Capture the cell that displays the provided text and extract its (x, y) central coordinate. 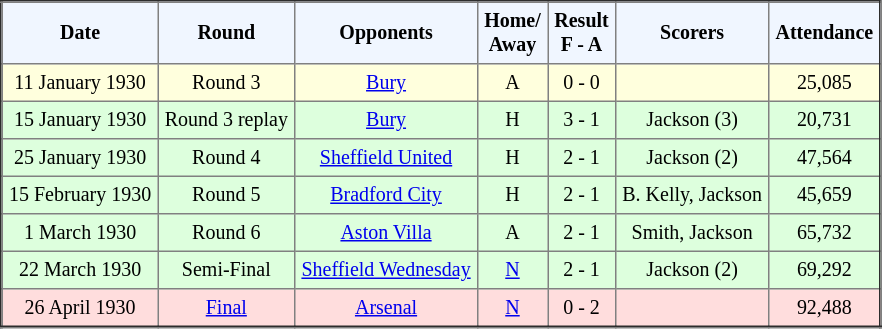
Opponents (386, 33)
Round 5 (226, 195)
69,292 (825, 270)
Smith, Jackson (692, 233)
Home/Away (512, 33)
15 February 1930 (80, 195)
Round 3 (226, 83)
Attendance (825, 33)
47,564 (825, 158)
25 January 1930 (80, 158)
Aston Villa (386, 233)
11 January 1930 (80, 83)
3 - 1 (582, 120)
25,085 (825, 83)
Date (80, 33)
1 March 1930 (80, 233)
Round 6 (226, 233)
Scorers (692, 33)
Round 4 (226, 158)
0 - 0 (582, 83)
65,732 (825, 233)
Sheffield United (386, 158)
Final (226, 308)
Bradford City (386, 195)
Round 3 replay (226, 120)
92,488 (825, 308)
Round (226, 33)
15 January 1930 (80, 120)
26 April 1930 (80, 308)
0 - 2 (582, 308)
Sheffield Wednesday (386, 270)
ResultF - A (582, 33)
Semi-Final (226, 270)
22 March 1930 (80, 270)
B. Kelly, Jackson (692, 195)
45,659 (825, 195)
Jackson (3) (692, 120)
20,731 (825, 120)
Arsenal (386, 308)
